Capture the cell that displays the provided text and extract its [X, Y] central coordinate. 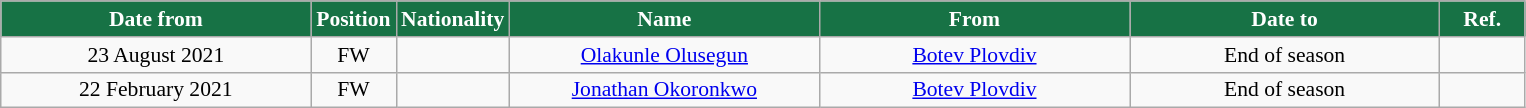
Jonathan Okoronkwo [664, 90]
Ref. [1482, 19]
Olakunle Olusegun [664, 55]
22 February 2021 [156, 90]
From [974, 19]
23 August 2021 [156, 55]
Date from [156, 19]
Nationality [452, 19]
Name [664, 19]
Date to [1285, 19]
Position [354, 19]
